Locate the cell with the specified text and output its (X, Y) center coordinate. 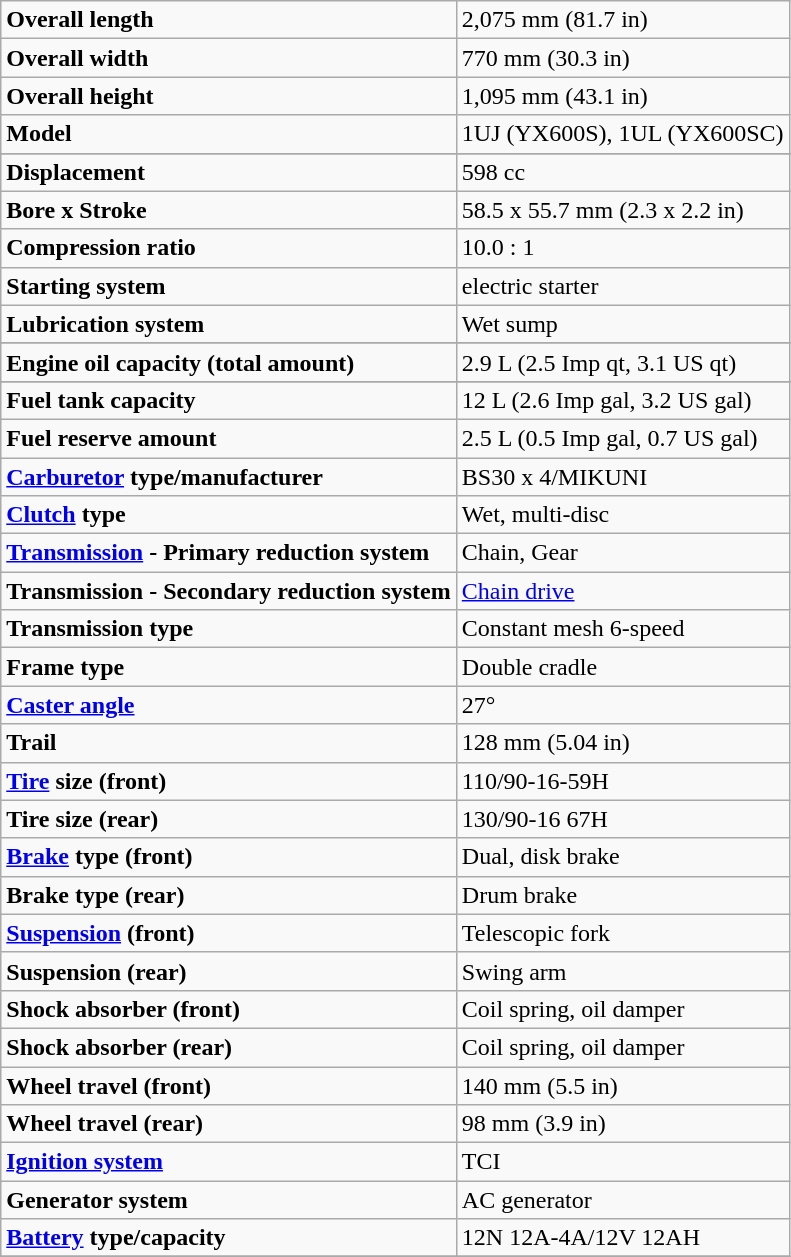
Fuel reserve amount (229, 438)
Wet, multi-disc (622, 515)
Ignition system (229, 1162)
Brake type (rear) (229, 895)
Brake type (front) (229, 857)
Model (229, 134)
TCI (622, 1162)
27° (622, 705)
Tire size (front) (229, 781)
Compression ratio (229, 248)
Starting system (229, 286)
Displacement (229, 172)
Chain drive (622, 591)
Wet sump (622, 324)
10.0 : 1 (622, 248)
Engine oil capacity (total amount) (229, 362)
Transmission - Secondary reduction system (229, 591)
Overall width (229, 58)
Shock absorber (front) (229, 1009)
1UJ (YX600S), 1UL (YX600SC) (622, 134)
98 mm (3.9 in) (622, 1124)
Swing arm (622, 971)
Wheel travel (front) (229, 1085)
Caster angle (229, 705)
Drum brake (622, 895)
Bore x Stroke (229, 210)
130/90-16 67H (622, 819)
Battery type/capacity (229, 1238)
128 mm (5.04 in) (622, 743)
Telescopic fork (622, 933)
2,075 mm (81.7 in) (622, 20)
Generator system (229, 1200)
1,095 mm (43.1 in) (622, 96)
Shock absorber (rear) (229, 1047)
Tire size (rear) (229, 819)
Dual, disk brake (622, 857)
Suspension (front) (229, 933)
Suspension (rear) (229, 971)
Double cradle (622, 667)
Overall height (229, 96)
Transmission - Primary reduction system (229, 553)
AC generator (622, 1200)
Clutch type (229, 515)
BS30 x 4/MIKUNI (622, 477)
Constant mesh 6-speed (622, 629)
Carburetor type/manufacturer (229, 477)
Lubrication system (229, 324)
Wheel travel (rear) (229, 1124)
Overall length (229, 20)
2.5 L (0.5 Imp gal, 0.7 US gal) (622, 438)
140 mm (5.5 in) (622, 1085)
2.9 L (2.5 Imp qt, 3.1 US qt) (622, 362)
Trail (229, 743)
770 mm (30.3 in) (622, 58)
58.5 x 55.7 mm (2.3 x 2.2 in) (622, 210)
12 L (2.6 Imp gal, 3.2 US gal) (622, 400)
electric starter (622, 286)
Chain, Gear (622, 553)
598 cc (622, 172)
Fuel tank capacity (229, 400)
12N 12A-4A/12V 12AH (622, 1238)
110/90-16-59H (622, 781)
Transmission type (229, 629)
Frame type (229, 667)
